Scan for the cell matching the given text and deliver its (x, y) coordinate at center. 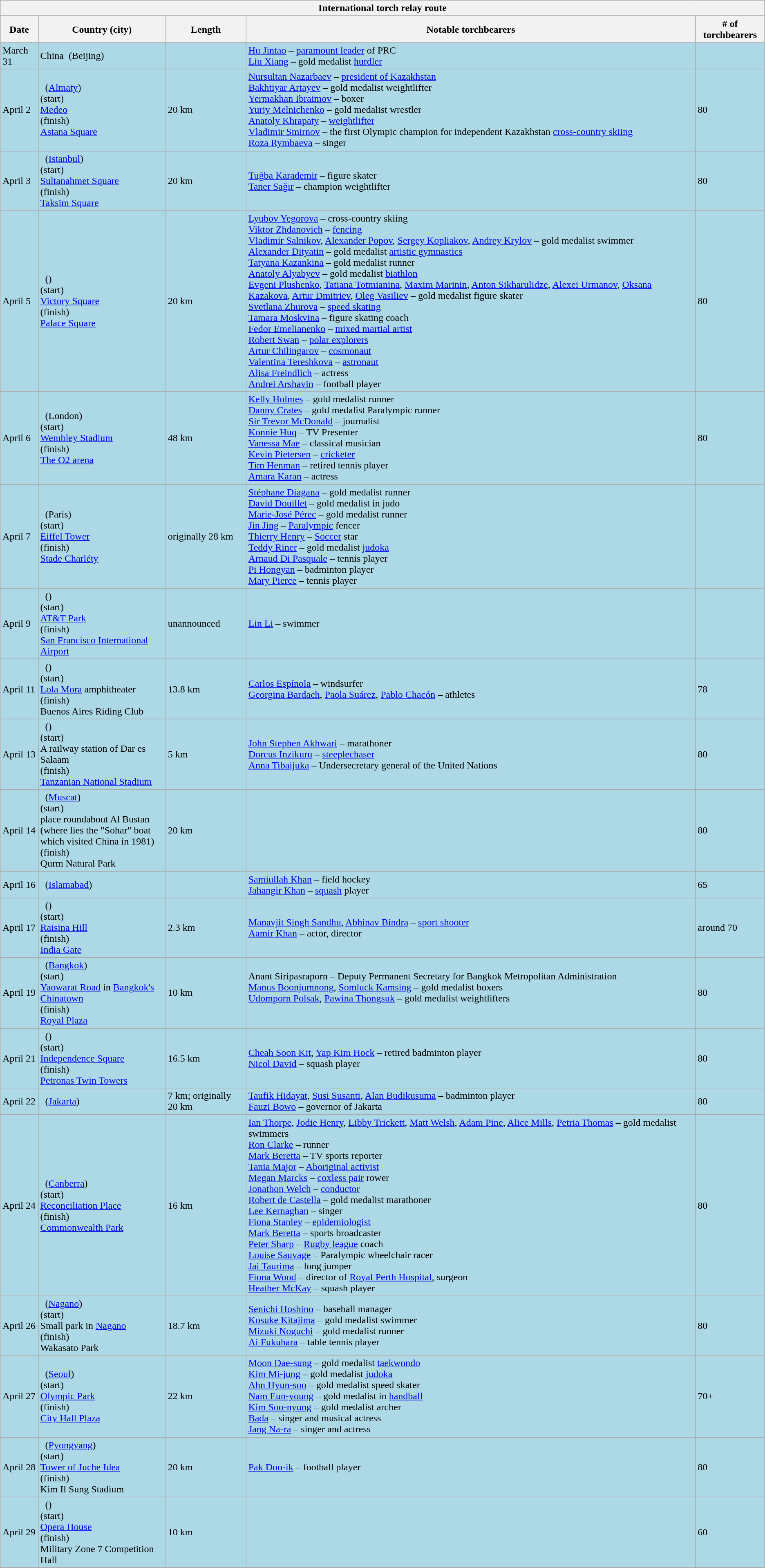
Date (19, 29)
April 19 (19, 993)
(Muscat)(start)place roundabout Al Bustan(where lies the "Sohar" boat which visited China in 1981)(finish)Qurm Natural Park (102, 830)
Length (206, 29)
John Stephen Akhwari – marathonerDorcus Inzikuru – steeplechaserAnna Tibaijuka – Undersecretary general of the United Nations (471, 754)
# of torchbearers (730, 29)
April 17 (19, 928)
78 (730, 689)
()(start)A railway station of Dar es Salaam(finish)Tanzanian National Stadium (102, 754)
(Canberra)(start)Reconciliation Place(finish)Commonwealth Park (102, 1205)
Senichi Hoshino – baseball managerKosuke Kitajima – gold medalist swimmerMizuki Noguchi – gold medalist runnerAi Fukuhara – table tennis player (471, 1326)
()(start)Victory Square(finish)Palace Square (102, 301)
Country (city) (102, 29)
(Jakarta) (102, 1101)
March 31 (19, 56)
April 6 (19, 438)
International torch relay route (382, 8)
April 26 (19, 1326)
22 km (206, 1396)
16 km (206, 1205)
70+ (730, 1396)
(Seoul)(start)Olympic Park(finish)City Hall Plaza (102, 1396)
Samiullah Khan – field hockeyJahangir Khan – squash player (471, 885)
Notable torchbearers (471, 29)
()(start)Lola Mora amphitheater(finish)Buenos Aires Riding Club (102, 689)
(Nagano)(start)Small park in Nagano(finish)Wakasato Park (102, 1326)
Lin Li – swimmer (471, 624)
()(start)Opera House(finish)Military Zone 7 Competition Hall (102, 1532)
unannounced (206, 624)
(Islamabad) (102, 885)
April 9 (19, 624)
5 km (206, 754)
April 21 (19, 1058)
April 2 (19, 110)
48 km (206, 438)
April 5 (19, 301)
(Almaty)(start)Medeo (finish)Astana Square (102, 110)
(Pyongyang)(start)Tower of Juche Idea(finish)Kim Il Sung Stadium (102, 1467)
around 70 (730, 928)
originally 28 km (206, 536)
April 3 (19, 181)
April 14 (19, 830)
60 (730, 1532)
()(start)Raisina Hill(finish)India Gate (102, 928)
April 7 (19, 536)
16.5 km (206, 1058)
Tuğba Karademir – figure skaterTaner Sağır – champion weightlifter (471, 181)
April 24 (19, 1205)
April 16 (19, 885)
(Paris)(start)Eiffel Tower(finish)Stade Charléty (102, 536)
(Istanbul)(start)Sultanahmet Square(finish)Taksim Square (102, 181)
Hu Jintao – paramount leader of PRCLiu Xiang – gold medalist hurdler (471, 56)
Taufik Hidayat, Susi Susanti, Alan Budikusuma – badminton playerFauzi Bowo – governor of Jakarta (471, 1101)
(Bangkok)(start)Yaowarat Road in Bangkok's Chinatown(finish)Royal Plaza (102, 993)
2.3 km (206, 928)
()(start)AT&T Park(finish)San Francisco International Airport (102, 624)
April 28 (19, 1467)
April 11 (19, 689)
Manavjit Singh Sandhu, Abhinav Bindra – sport shooterAamir Khan – actor, director (471, 928)
China (Beijing) (102, 56)
Carlos Espínola – windsurferGeorgina Bardach, Paola Suárez, Pablo Chacón – athletes (471, 689)
Pak Doo-ik – football player (471, 1467)
April 22 (19, 1101)
65 (730, 885)
7 km; originally 20 km (206, 1101)
Cheah Soon Kit, Yap Kim Hock – retired badminton playerNicol David – squash player (471, 1058)
April 27 (19, 1396)
18.7 km (206, 1326)
April 29 (19, 1532)
(London)(start)Wembley Stadium(finish)The O2 arena (102, 438)
April 13 (19, 754)
()(start)Independence Square(finish)Petronas Twin Towers (102, 1058)
13.8 km (206, 689)
